Capture the cell that displays the provided text and extract its [x, y] central coordinate. 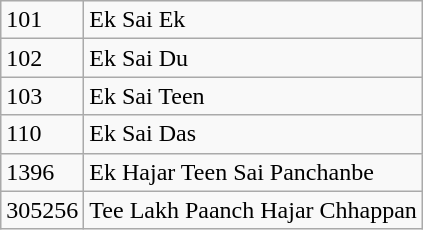
Ek Hajar Teen Sai Panchanbe [254, 172]
102 [42, 58]
305256 [42, 210]
103 [42, 96]
110 [42, 134]
Tee Lakh Paanch Hajar Chhappan [254, 210]
Ek Sai Das [254, 134]
Ek Sai Ek [254, 20]
Ek Sai Teen [254, 96]
1396 [42, 172]
101 [42, 20]
Ek Sai Du [254, 58]
